Scan for the cell matching the given text and deliver its [X, Y] coordinate at center. 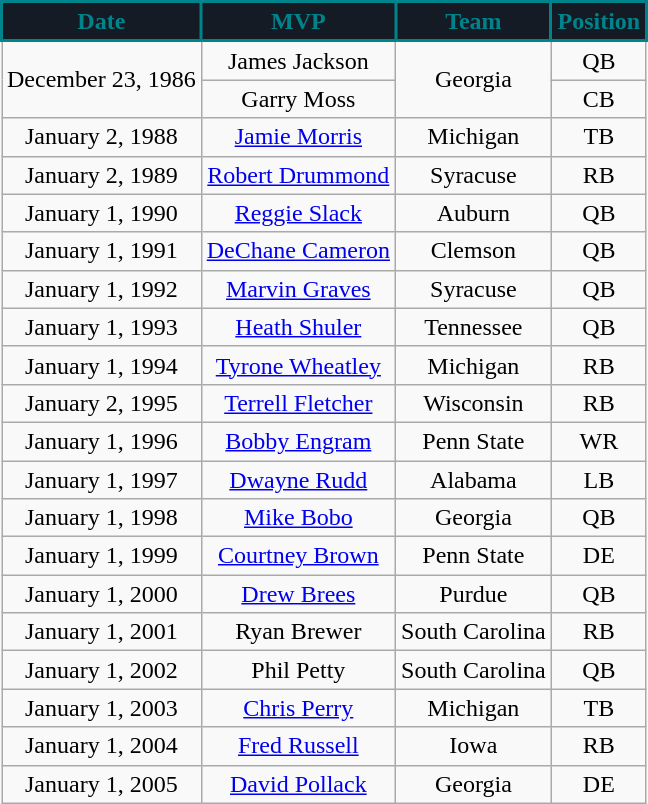
Ryan Brewer [298, 632]
Tyrone Wheatley [298, 365]
December 23, 1986 [102, 80]
Reggie Slack [298, 213]
Marvin Graves [298, 289]
Auburn [474, 213]
Purdue [474, 594]
January 1, 1998 [102, 518]
Team [474, 22]
Iowa [474, 746]
January 1, 2000 [102, 594]
January 1, 2003 [102, 708]
January 2, 1988 [102, 137]
January 1, 1997 [102, 479]
Fred Russell [298, 746]
January 1, 1999 [102, 556]
Dwayne Rudd [298, 479]
January 2, 1995 [102, 403]
James Jackson [298, 60]
January 1, 1990 [102, 213]
January 1, 1992 [102, 289]
Tennessee [474, 327]
Alabama [474, 479]
January 1, 1993 [102, 327]
January 1, 2002 [102, 670]
Courtney Brown [298, 556]
Wisconsin [474, 403]
Drew Brees [298, 594]
Clemson [474, 251]
January 1, 2001 [102, 632]
Date [102, 22]
Position [598, 22]
DeChane Cameron [298, 251]
CB [598, 99]
MVP [298, 22]
January 1, 1994 [102, 365]
January 1, 2004 [102, 746]
January 1, 2005 [102, 784]
Garry Moss [298, 99]
Jamie Morris [298, 137]
Mike Bobo [298, 518]
LB [598, 479]
Chris Perry [298, 708]
WR [598, 441]
January 2, 1989 [102, 175]
Robert Drummond [298, 175]
Phil Petty [298, 670]
David Pollack [298, 784]
January 1, 1991 [102, 251]
Terrell Fletcher [298, 403]
Bobby Engram [298, 441]
Heath Shuler [298, 327]
January 1, 1996 [102, 441]
